Detect which cell encompasses the target text, then output its [X, Y] center coordinate. 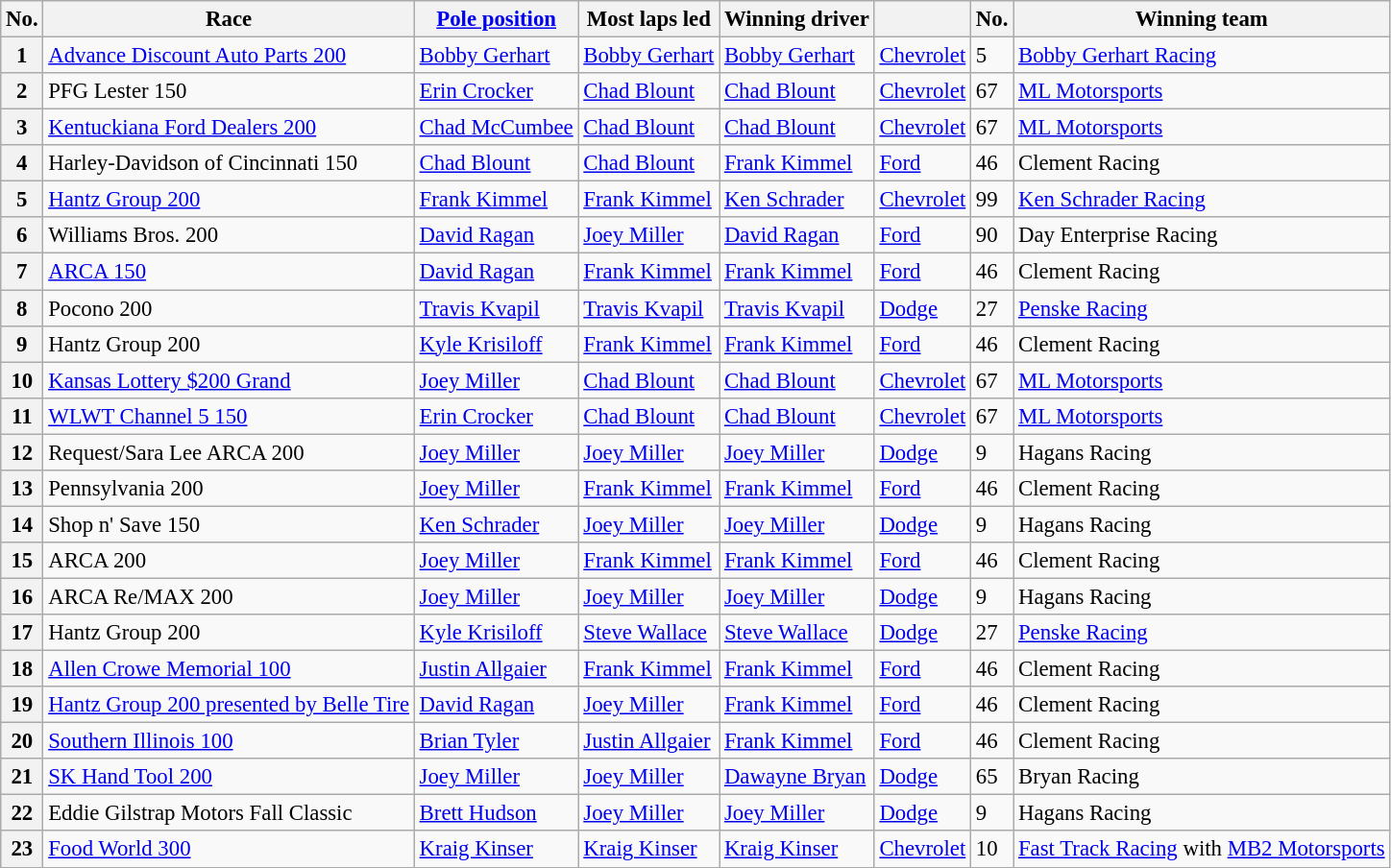
18 [22, 669]
16 [22, 596]
Pole position [496, 19]
Eddie Gilstrap Motors Fall Classic [229, 813]
WLWT Channel 5 150 [229, 416]
Race [229, 19]
Harley-Davidson of Cincinnati 150 [229, 163]
19 [22, 705]
Southern Illinois 100 [229, 741]
65 [992, 777]
Fast Track Racing with MB2 Motorsports [1202, 850]
PFG Lester 150 [229, 91]
ARCA 150 [229, 272]
20 [22, 741]
Brett Hudson [496, 813]
22 [22, 813]
2 [22, 91]
6 [22, 235]
12 [22, 452]
Request/Sara Lee ARCA 200 [229, 452]
4 [22, 163]
14 [22, 524]
7 [22, 272]
Day Enterprise Racing [1202, 235]
Advance Discount Auto Parts 200 [229, 56]
Food World 300 [229, 850]
Ken Schrader Racing [1202, 200]
13 [22, 489]
Allen Crowe Memorial 100 [229, 669]
Pocono 200 [229, 308]
90 [992, 235]
15 [22, 561]
Chad McCumbee [496, 128]
Pennsylvania 200 [229, 489]
ARCA 200 [229, 561]
99 [992, 200]
Bryan Racing [1202, 777]
Hantz Group 200 presented by Belle Tire [229, 705]
Bobby Gerhart Racing [1202, 56]
Shop n' Save 150 [229, 524]
1 [22, 56]
Dawayne Bryan [797, 777]
17 [22, 633]
Kansas Lottery $200 Grand [229, 380]
SK Hand Tool 200 [229, 777]
ARCA Re/MAX 200 [229, 596]
3 [22, 128]
11 [22, 416]
Most laps led [649, 19]
Brian Tyler [496, 741]
21 [22, 777]
8 [22, 308]
23 [22, 850]
Winning team [1202, 19]
Winning driver [797, 19]
Kentuckiana Ford Dealers 200 [229, 128]
Williams Bros. 200 [229, 235]
